Search for the cell housing the specified text and yield its (x, y) center coordinate. 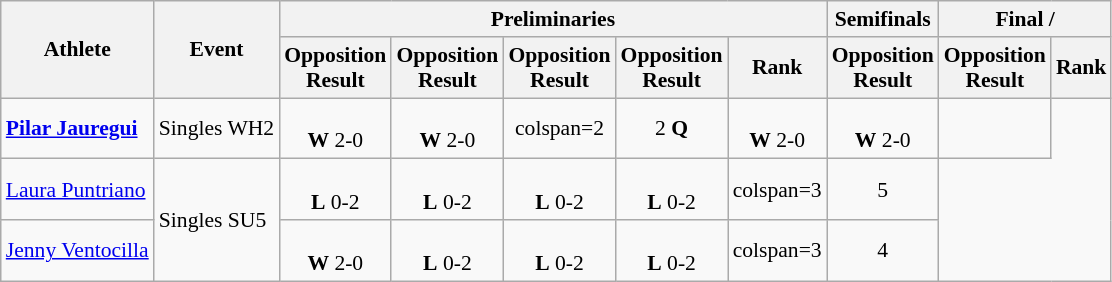
Semifinals (883, 19)
Final / (1026, 19)
Preliminaries (552, 19)
Jenny Ventocilla (78, 250)
5 (883, 190)
Laura Puntriano (78, 190)
Athlete (78, 50)
colspan=2 (559, 128)
Event (216, 50)
Singles SU5 (216, 220)
Singles WH2 (216, 128)
4 (883, 250)
2 Q (672, 128)
Pilar Jauregui (78, 128)
